Return (X, Y) of the center of cell containing provided text 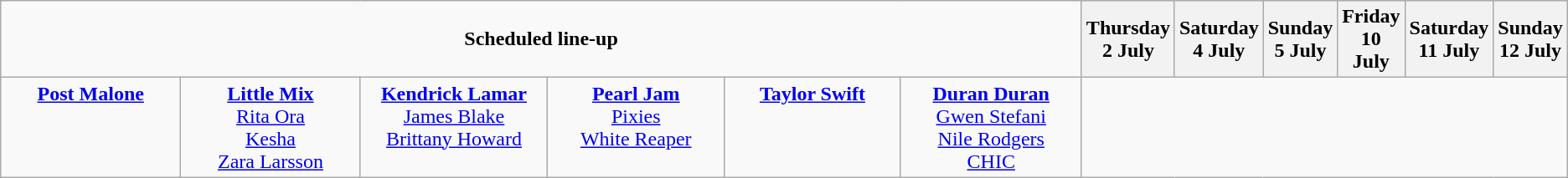
Saturday 4 July (1219, 39)
Sunday 5 July (1300, 39)
Pearl JamPixiesWhite Reaper (637, 127)
Friday 10 July (1371, 39)
Scheduled line-up (541, 39)
Little MixRita OraKeshaZara Larsson (271, 127)
Saturday 11 July (1449, 39)
Kendrick LamarJames BlakeBrittany Howard (454, 127)
Duran DuranGwen StefaniNile RodgersCHIC (991, 127)
Sunday 12 July (1530, 39)
Post Malone (90, 127)
Taylor Swift (812, 127)
Thursday 2 July (1127, 39)
